Provide the (x, y) coordinate of the cell's center where the given text is located.  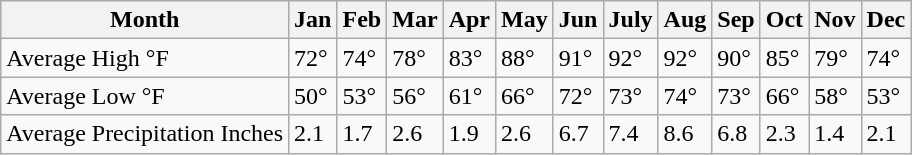
Nov (835, 20)
6.7 (578, 134)
Feb (362, 20)
May (525, 20)
50° (313, 96)
Sep (736, 20)
1.9 (469, 134)
Average Precipitation Inches (145, 134)
Aug (685, 20)
Dec (886, 20)
8.6 (685, 134)
85° (784, 58)
91° (578, 58)
90° (736, 58)
Jan (313, 20)
56° (415, 96)
Average Low °F (145, 96)
83° (469, 58)
79° (835, 58)
7.4 (630, 134)
1.7 (362, 134)
88° (525, 58)
78° (415, 58)
2.3 (784, 134)
Average High °F (145, 58)
Oct (784, 20)
58° (835, 96)
61° (469, 96)
Jun (578, 20)
1.4 (835, 134)
Apr (469, 20)
Month (145, 20)
6.8 (736, 134)
Mar (415, 20)
July (630, 20)
